Determine the [X, Y] coordinate at the center of the cell enclosing the given text.  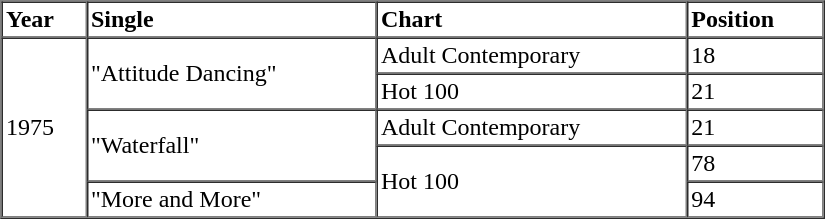
1975 [44, 128]
Position [756, 20]
78 [756, 164]
Chart [531, 20]
18 [756, 56]
"Attitude Dancing" [231, 74]
Year [44, 20]
Single [231, 20]
94 [756, 200]
"Waterfall" [231, 146]
"More and More" [231, 200]
